Find where the given text appears and provide that cell's center as [x, y] coordinate. 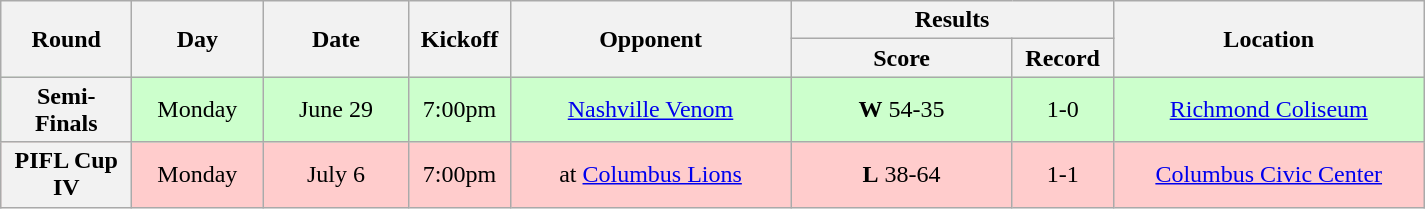
Location [1268, 39]
June 29 [336, 110]
Kickoff [460, 39]
1-1 [1062, 174]
Semi-Finals [66, 110]
PIFL Cup IV [66, 174]
Nashville Venom [650, 110]
Round [66, 39]
Record [1062, 58]
W 54-35 [902, 110]
Results [952, 20]
at Columbus Lions [650, 174]
Opponent [650, 39]
1-0 [1062, 110]
Day [198, 39]
Score [902, 58]
Date [336, 39]
Richmond Coliseum [1268, 110]
L 38-64 [902, 174]
July 6 [336, 174]
Columbus Civic Center [1268, 174]
